Return the [x, y] coordinate for the center point of the cell that contains the specified text.  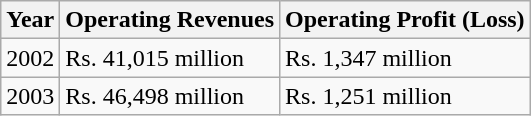
2003 [30, 96]
2002 [30, 58]
Rs. 1,251 million [406, 96]
Rs. 1,347 million [406, 58]
Year [30, 20]
Rs. 41,015 million [170, 58]
Operating Profit (Loss) [406, 20]
Operating Revenues [170, 20]
Rs. 46,498 million [170, 96]
